Pinpoint the cell where the given text exists, returning its [X, Y] midpoint coordinate. 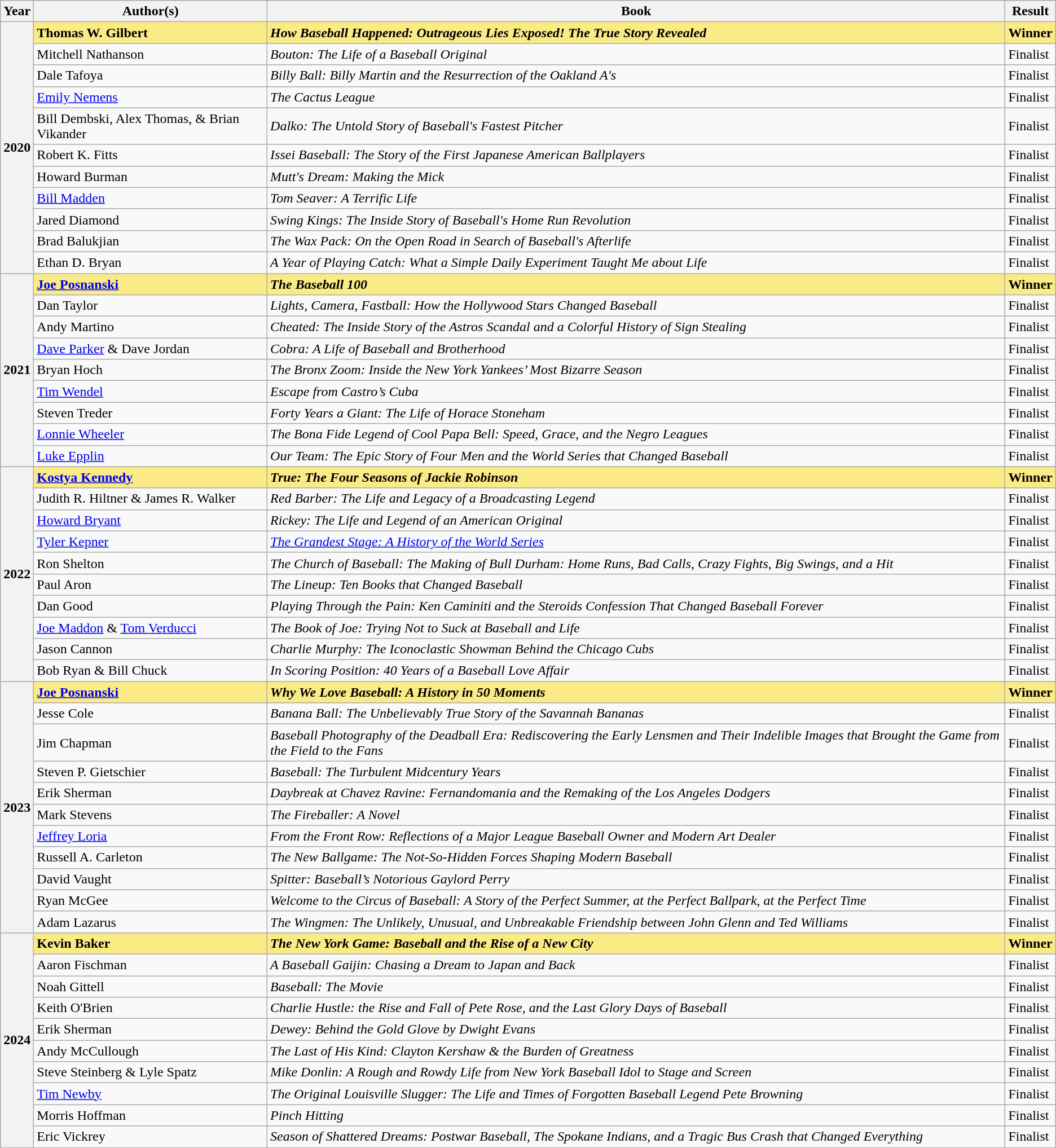
Mark Stevens [151, 815]
Morris Hoffman [151, 1115]
2022 [17, 574]
Issei Baseball: The Story of the First Japanese American Ballplayers [636, 155]
Billy Ball: Billy Martin and the Resurrection of the Oakland A's [636, 76]
Forty Years a Giant: The Life of Horace Stoneham [636, 413]
Andy Martino [151, 327]
Jesse Cole [151, 714]
2021 [17, 370]
Rickey: The Life and Legend of an American Original [636, 520]
The Fireballer: A Novel [636, 815]
Tim Wendel [151, 392]
Bill Dembski, Alex Thomas, & Brian Vikander [151, 126]
Steven P. Gietschier [151, 772]
The Book of Joe: Trying Not to Suck at Baseball and Life [636, 628]
Playing Through the Pain: Ken Caminiti and the Steroids Confession That Changed Baseball Forever [636, 606]
Daybreak at Chavez Ravine: Fernandomania and the Remaking of the Los Angeles Dodgers [636, 793]
Dewey: Behind the Gold Glove by Dwight Evans [636, 1030]
2020 [17, 148]
The New Ballgame: The Not-So-Hidden Forces Shaping Modern Baseball [636, 857]
Swing Kings: The Inside Story of Baseball's Home Run Revolution [636, 219]
The Baseball 100 [636, 284]
How Baseball Happened: Outrageous Lies Exposed! The True Story Revealed [636, 33]
The Grandest Stage: A History of the World Series [636, 542]
Steve Steinberg & Lyle Spatz [151, 1072]
Lights, Camera, Fastball: How the Hollywood Stars Changed Baseball [636, 306]
Steven Treder [151, 413]
Cheated: The Inside Story of the Astros Scandal and a Colorful History of Sign Stealing [636, 327]
Spitter: Baseball’s Notorious Gaylord Perry [636, 879]
Charlie Murphy: The Iconoclastic Showman Behind the Chicago Cubs [636, 649]
Bouton: The Life of a Baseball Original [636, 54]
Dave Parker & Dave Jordan [151, 349]
Jared Diamond [151, 219]
Baseball Photography of the Deadball Era: Rediscovering the Early Lensmen and Their Indelible Images that Brought the Game from the Field to the Fans [636, 742]
Dan Good [151, 606]
The Bona Fide Legend of Cool Papa Bell: Speed, Grace, and the Negro Leagues [636, 434]
A Baseball Gaijin: Chasing a Dream to Japan and Back [636, 965]
The Bronx Zoom: Inside the New York Yankees’ Most Bizarre Season [636, 370]
Robert K. Fitts [151, 155]
The Church of Baseball: The Making of Bull Durham: Home Runs, Bad Calls, Crazy Fights, Big Swings, and a Hit [636, 563]
Dale Tafoya [151, 76]
Ryan McGee [151, 900]
The Wingmen: The Unlikely, Unusual, and Unbreakable Friendship between John Glenn and Ted Williams [636, 922]
Escape from Castro’s Cuba [636, 392]
Howard Burman [151, 177]
Pinch Hitting [636, 1115]
Book [636, 11]
Result [1030, 11]
Joe Maddon & Tom Verducci [151, 628]
Season of Shattered Dreams: Postwar Baseball, The Spokane Indians, and a Tragic Bus Crash that Changed Everything [636, 1137]
Red Barber: The Life and Legacy of a Broadcasting Legend [636, 499]
Dalko: The Untold Story of Baseball's Fastest Pitcher [636, 126]
The Original Louisville Slugger: The Life and Times of Forgotten Baseball Legend Pete Browning [636, 1094]
Our Team: The Epic Story of Four Men and the World Series that Changed Baseball [636, 456]
From the Front Row: Reflections of a Major League Baseball Owner and Modern Art Dealer [636, 836]
Tyler Kepner [151, 542]
Jim Chapman [151, 742]
Mutt's Dream: Making the Mick [636, 177]
Banana Ball: The Unbelievably True Story of the Savannah Bananas [636, 714]
Bob Ryan & Bill Chuck [151, 671]
David Vaught [151, 879]
Why We Love Baseball: A History in 50 Moments [636, 692]
Noah Gittell [151, 987]
Eric Vickrey [151, 1137]
The Cactus League [636, 97]
Tim Newby [151, 1094]
True: The Four Seasons of Jackie Robinson [636, 477]
Jeffrey Loria [151, 836]
Ron Shelton [151, 563]
The Wax Pack: On the Open Road in Search of Baseball's Afterlife [636, 241]
Aaron Fischman [151, 965]
Bryan Hoch [151, 370]
Kostya Kennedy [151, 477]
Author(s) [151, 11]
Adam Lazarus [151, 922]
Welcome to the Circus of Baseball: A Story of the Perfect Summer, at the Perfect Ballpark, at the Perfect Time [636, 900]
Andy McCullough [151, 1051]
Charlie Hustle: the Rise and Fall of Pete Rose, and the Last Glory Days of Baseball [636, 1008]
Ethan D. Bryan [151, 262]
Baseball: The Movie [636, 987]
Cobra: A Life of Baseball and Brotherhood [636, 349]
Thomas W. Gilbert [151, 33]
Year [17, 11]
A Year of Playing Catch: What a Simple Daily Experiment Taught Me about Life [636, 262]
Keith O'Brien [151, 1008]
Brad Balukjian [151, 241]
Kevin Baker [151, 943]
Russell A. Carleton [151, 857]
The Lineup: Ten Books that Changed Baseball [636, 584]
Dan Taylor [151, 306]
Howard Bryant [151, 520]
2023 [17, 807]
In Scoring Position: 40 Years of a Baseball Love Affair [636, 671]
Judith R. Hiltner & James R. Walker [151, 499]
The Last of His Kind: Clayton Kershaw & the Burden of Greatness [636, 1051]
Mitchell Nathanson [151, 54]
Paul Aron [151, 584]
Lonnie Wheeler [151, 434]
Mike Donlin: A Rough and Rowdy Life from New York Baseball Idol to Stage and Screen [636, 1072]
Jason Cannon [151, 649]
Luke Epplin [151, 456]
Baseball: The Turbulent Midcentury Years [636, 772]
Emily Nemens [151, 97]
The New York Game: Baseball and the Rise of a New City [636, 943]
2024 [17, 1040]
Tom Seaver: A Terrific Life [636, 198]
Bill Madden [151, 198]
